From the cell containing the given text, extract its center point as [x, y] coordinate. 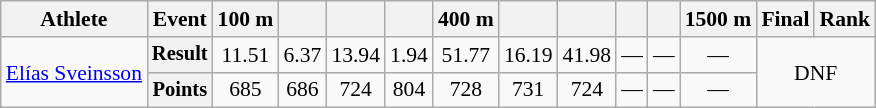
Final [785, 19]
16.19 [528, 55]
Athlete [74, 19]
6.37 [302, 55]
686 [302, 90]
Event [180, 19]
Result [180, 55]
100 m [246, 19]
1500 m [718, 19]
400 m [466, 19]
731 [528, 90]
41.98 [588, 55]
1.94 [409, 55]
DNF [816, 72]
Elías Sveinsson [74, 72]
51.77 [466, 55]
13.94 [356, 55]
Points [180, 90]
Rank [844, 19]
11.51 [246, 55]
804 [409, 90]
685 [246, 90]
728 [466, 90]
